Identify which cell holds the provided text, then report its (x, y) central coordinate. 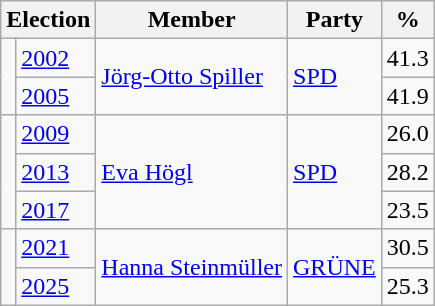
% (408, 20)
GRÜNE (335, 267)
2025 (56, 286)
25.3 (408, 286)
2005 (56, 96)
Hanna Steinmüller (192, 267)
2002 (56, 58)
26.0 (408, 134)
Election (48, 20)
23.5 (408, 210)
Eva Högl (192, 172)
41.3 (408, 58)
2021 (56, 248)
28.2 (408, 172)
2017 (56, 210)
41.9 (408, 96)
30.5 (408, 248)
Party (335, 20)
Jörg-Otto Spiller (192, 77)
2009 (56, 134)
Member (192, 20)
2013 (56, 172)
